Provide the [X, Y] coordinate of the cell's center where the given text is located.  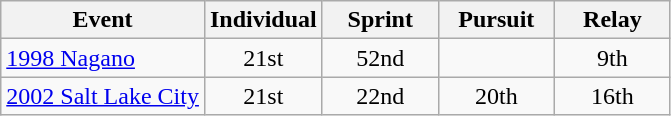
20th [496, 96]
Individual [263, 20]
Sprint [380, 20]
52nd [380, 58]
22nd [380, 96]
Event [103, 20]
2002 Salt Lake City [103, 96]
Pursuit [496, 20]
Relay [612, 20]
16th [612, 96]
1998 Nagano [103, 58]
9th [612, 58]
